For the text-containing cell, return its midpoint in [X, Y] coordinate format. 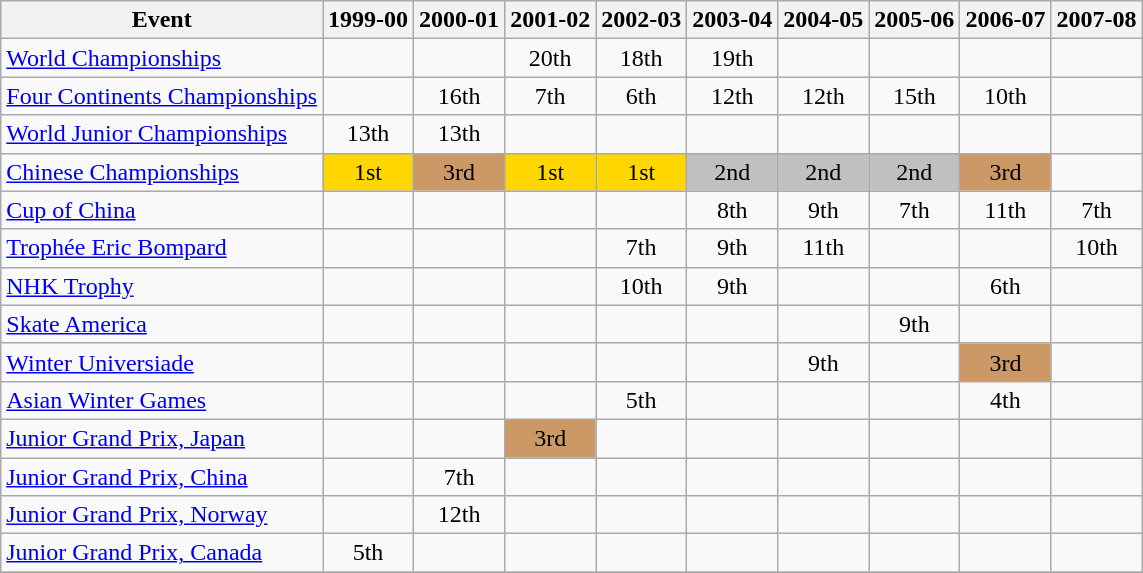
Cup of China [162, 210]
20th [550, 58]
Chinese Championships [162, 172]
4th [1006, 400]
2006-07 [1006, 20]
Skate America [162, 324]
Asian Winter Games [162, 400]
Winter Universiade [162, 362]
NHK Trophy [162, 286]
1999-00 [368, 20]
8th [732, 210]
Trophée Eric Bompard [162, 248]
2002-03 [642, 20]
19th [732, 58]
18th [642, 58]
2007-08 [1096, 20]
2003-04 [732, 20]
Junior Grand Prix, Japan [162, 438]
2001-02 [550, 20]
16th [460, 96]
2000-01 [460, 20]
World Championships [162, 58]
World Junior Championships [162, 134]
Event [162, 20]
Junior Grand Prix, Canada [162, 553]
Junior Grand Prix, Norway [162, 515]
Junior Grand Prix, China [162, 477]
2004-05 [824, 20]
Four Continents Championships [162, 96]
15th [914, 96]
2005-06 [914, 20]
